Determine the (x, y) coordinate at the center of the cell enclosing the given text.  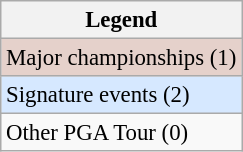
Legend (122, 20)
Other PGA Tour (0) (122, 133)
Signature events (2) (122, 95)
Major championships (1) (122, 58)
